Output the [x, y] coordinate of the center of the cell containing the given text.  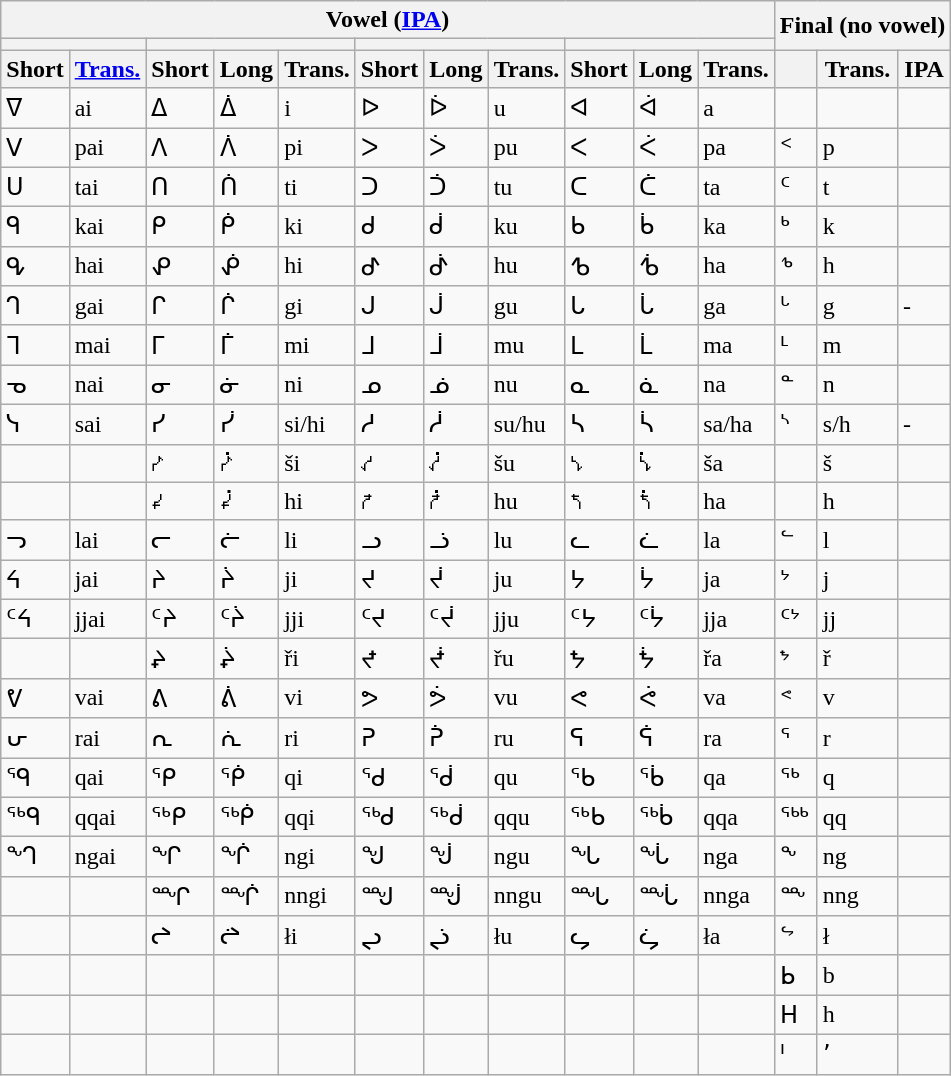
ᕹ [599, 266]
ᒫ [665, 345]
ᖦ [796, 936]
q [857, 778]
nngi [318, 896]
qqai [108, 817]
𑪻 [665, 463]
šu [526, 463]
li [318, 540]
ᖐ [246, 857]
ᒋ [180, 306]
ki [318, 227]
ᑦᔦ [35, 619]
k [857, 227]
ᕻ [796, 266]
mi [318, 345]
ᕗ [389, 698]
ᑉ [796, 148]
ᔅ [796, 424]
ᐹ [665, 148]
ᐁ [35, 108]
gi [318, 306]
ᕆ [180, 738]
ᖠ [180, 936]
ᑦᔨ [180, 619]
ngai [108, 857]
m [857, 345]
ᑦᔭ [599, 619]
ᐳ [389, 148]
ᑕ [599, 187]
ᖢ [389, 936]
ᒍ [389, 306]
ga [736, 306]
ᖭ [665, 659]
rai [108, 738]
jj [857, 619]
i [318, 108]
ᑦ [796, 187]
ᑖ [665, 187]
nai [108, 385]
ᕘ [456, 698]
ᖅᑰ [456, 817]
ᖁ [389, 778]
ša [736, 463]
ᖕ [796, 857]
s/h [857, 424]
ři [318, 659]
kai [108, 227]
ᑯ [389, 227]
qq [857, 817]
ᐱ [180, 148]
ᔨ [180, 580]
ᕴ [35, 266]
ru [526, 738]
ᖮ [796, 659]
ᕇ [246, 738]
ᐸ [599, 148]
ᓭ [35, 424]
ma [736, 345]
gai [108, 306]
u [526, 108]
𑪳 [456, 501]
ᕉ [456, 738]
ᕿ [180, 778]
ᕙ [599, 698]
ᕌ [665, 738]
ᕈ [389, 738]
ᓵ [665, 424]
ᖅᑲ [599, 817]
ti [318, 187]
ᑑ [456, 187]
ᒨ [456, 345]
ᖔ [665, 857]
ᓲ [456, 424]
pu [526, 148]
ši [318, 463]
su/hu [526, 424]
ra [736, 738]
ᖣ [456, 936]
ła [736, 936]
ᙵ [599, 896]
gu [526, 306]
jjai [108, 619]
ᓈ [665, 385]
ngu [526, 857]
ᕐ [796, 738]
ᔫ [456, 580]
ᑊ [796, 1054]
jji [318, 619]
ᓖ [246, 540]
ᕺ [665, 266]
ᖒ [456, 857]
tu [526, 187]
łu [526, 936]
Vowel (IPA) [388, 20]
ᖃ [599, 778]
nu [526, 385]
n [857, 385]
ᔦ [35, 580]
ᒐ [599, 306]
sa/ha [736, 424]
qqu [526, 817]
ᙱ [180, 896]
ᒣ [35, 345]
si/hi [318, 424]
𑪵 [665, 501]
ᕵ [180, 266]
ᑦᔮ [665, 619]
ᕂ [35, 738]
ᖓ [599, 857]
ta [736, 187]
ng [857, 857]
ja [736, 580]
ᕼ [796, 1015]
ᕖ [246, 698]
la [736, 540]
ᐯ [35, 148]
vai [108, 698]
b [857, 975]
ᓰ [246, 424]
qu [526, 778]
g [857, 306]
Final (no vowel) [862, 26]
ᔩ [246, 580]
ᑲ [599, 227]
pa [736, 148]
ᒉ [35, 306]
ᙲ [246, 896]
ᓗ [389, 540]
vu [526, 698]
ᖅᑳ [665, 817]
l [857, 540]
nngu [526, 896]
ᓅ [456, 385]
ᖅ [796, 778]
p [857, 148]
ᓇ [599, 385]
jja [736, 619]
na [736, 385]
řa [736, 659]
pi [318, 148]
ᒥ [180, 345]
ᖖ [796, 896]
𑪺 [599, 463]
qai [108, 778]
ᖂ [456, 778]
řu [526, 659]
mai [108, 345]
ᓕ [180, 540]
𑪲 [389, 501]
ᑐ [389, 187]
ᒌ [246, 306]
š [857, 463]
mu [526, 345]
ᑰ [456, 227]
ᖩ [246, 659]
ᒎ [456, 306]
ᑦᔾ [796, 619]
ri [318, 738]
ᑏ [246, 187]
ᑦᔩ [246, 619]
j [857, 580]
ᔮ [665, 580]
ᖀ [246, 778]
ji [318, 580]
IPA [924, 69]
ᓀ [35, 385]
ni [318, 385]
ʼ [857, 1054]
ᖅᒃ [796, 817]
ᙴ [456, 896]
ᑳ [665, 227]
ᙰ [35, 857]
tai [108, 187]
ᓓ [35, 540]
ᐋ [665, 108]
lai [108, 540]
qqa [736, 817]
ᕚ [665, 698]
ᒡ [796, 306]
va [736, 698]
ᕝ [796, 698]
ᒃ [796, 227]
ᐊ [599, 108]
𑪴 [599, 501]
ᑦᔫ [456, 619]
ᖬ [599, 659]
ł [857, 936]
ᖪ [389, 659]
nng [857, 896]
qqi [318, 817]
nga [736, 857]
ᕋ [599, 738]
ᖡ [246, 936]
ᐃ [180, 108]
ᙳ [389, 896]
r [857, 738]
ᓃ [246, 385]
ᖤ [599, 936]
ᐴ [456, 148]
ᐄ [246, 108]
a [736, 108]
ᒑ [665, 306]
ᖅᑮ [246, 817]
ᔭ [599, 580]
ᓪ [796, 540]
ᒻ [796, 345]
ᓄ [389, 385]
ᑭ [180, 227]
ᔾ [796, 580]
ai [108, 108]
ᕶ [246, 266]
ᖨ [180, 659]
𑪶 [180, 463]
ᕕ [180, 698]
ᐆ [456, 108]
ᓚ [599, 540]
ᓛ [665, 540]
nnga [736, 896]
qa [736, 778]
ku [526, 227]
ᙯ [35, 778]
ᔪ [389, 580]
t [857, 187]
ᕷ [389, 266]
ᒪ [599, 345]
ᑦᔪ [389, 619]
ᖅᑭ [180, 817]
ᙶ [665, 896]
ᖄ [665, 778]
ᒧ [389, 345]
ᖯ [796, 975]
ᖅᑫ [35, 817]
ᑮ [246, 227]
ᓐ [796, 385]
𑪹 [456, 463]
ᐅ [389, 108]
v [857, 698]
𑪸 [389, 463]
ᖫ [456, 659]
ᖅᑯ [389, 817]
𑪷 [246, 463]
𑪰 [180, 501]
jju [526, 619]
ᑎ [180, 187]
ju [526, 580]
ᖏ [180, 857]
ᓯ [180, 424]
ᓱ [389, 424]
ᐲ [246, 148]
sai [108, 424]
pai [108, 148]
ᑌ [35, 187]
ᓘ [456, 540]
ᕓ [35, 698]
ka [736, 227]
łi [318, 936]
hai [108, 266]
ᓂ [180, 385]
ᕸ [456, 266]
lu [526, 540]
ᖑ [389, 857]
qi [318, 778]
ᖥ [665, 936]
ř [857, 659]
ᓴ [599, 424]
ᒦ [246, 345]
ᑫ [35, 227]
𑪱 [246, 501]
ngi [318, 857]
vi [318, 698]
jai [108, 580]
